From the cell containing the given text, extract its center point as [x, y] coordinate. 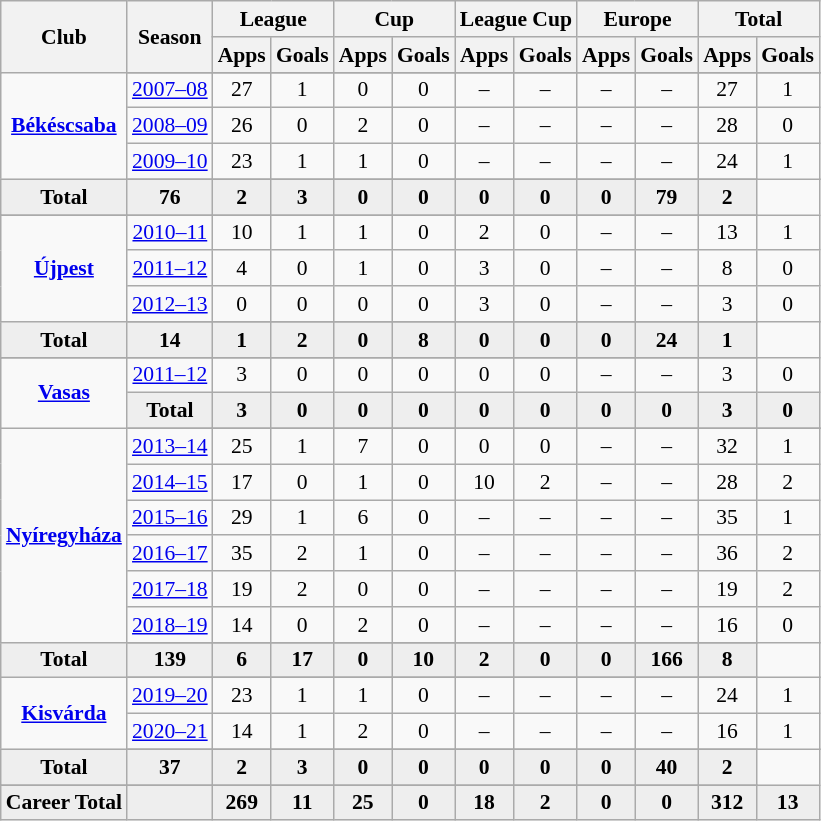
League [274, 19]
37 [170, 767]
4 [242, 269]
Nyíregyháza [64, 536]
Season [170, 36]
36 [727, 554]
2012–13 [170, 304]
79 [666, 197]
Europe [638, 19]
32 [727, 447]
2008–09 [170, 126]
Career Total [64, 803]
Vasas [64, 392]
2015–16 [170, 518]
26 [242, 126]
312 [727, 803]
2007–08 [170, 90]
29 [242, 518]
2010–11 [170, 233]
2020–21 [170, 732]
18 [484, 803]
269 [242, 803]
7 [363, 447]
Club [64, 36]
2017–18 [170, 589]
40 [666, 767]
2013–14 [170, 447]
2014–15 [170, 482]
2019–20 [170, 696]
Békéscsaba [64, 126]
Cup [394, 19]
Kisvárda [64, 714]
2009–10 [170, 162]
76 [170, 197]
League Cup [516, 19]
Újpest [64, 268]
166 [666, 660]
2018–19 [170, 625]
139 [170, 660]
2016–17 [170, 554]
11 [302, 803]
